From the cell containing the given text, extract its center point as [X, Y] coordinate. 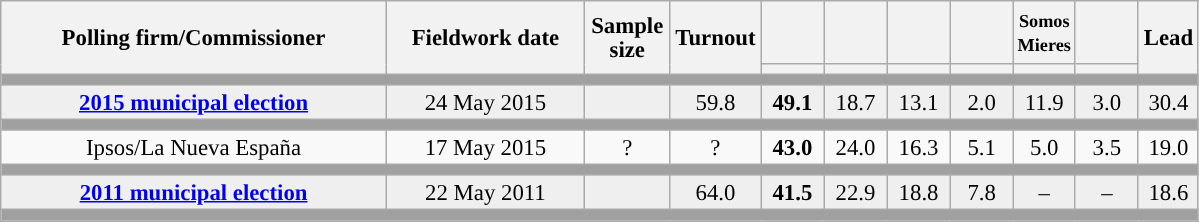
41.5 [792, 194]
18.7 [856, 102]
2.0 [982, 102]
49.1 [792, 102]
17 May 2015 [485, 148]
30.4 [1168, 102]
43.0 [792, 148]
59.8 [716, 102]
Sample size [627, 38]
Polling firm/Commissioner [194, 38]
24 May 2015 [485, 102]
16.3 [918, 148]
7.8 [982, 194]
19.0 [1168, 148]
2011 municipal election [194, 194]
18.6 [1168, 194]
5.0 [1044, 148]
Fieldwork date [485, 38]
Lead [1168, 38]
24.0 [856, 148]
Ipsos/La Nueva España [194, 148]
3.5 [1106, 148]
11.9 [1044, 102]
3.0 [1106, 102]
22 May 2011 [485, 194]
13.1 [918, 102]
5.1 [982, 148]
SomosMieres [1044, 32]
2015 municipal election [194, 102]
18.8 [918, 194]
22.9 [856, 194]
Turnout [716, 38]
64.0 [716, 194]
